Return the [x, y] coordinate for the center point of the cell that contains the specified text.  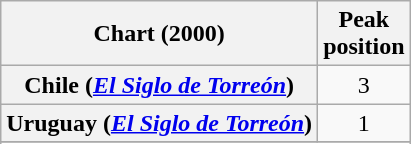
Chile (El Siglo de Torreón) [160, 85]
Uruguay (El Siglo de Torreón) [160, 123]
3 [364, 85]
Peakposition [364, 34]
Chart (2000) [160, 34]
1 [364, 123]
